Locate the cell with the specified text and output its [x, y] center coordinate. 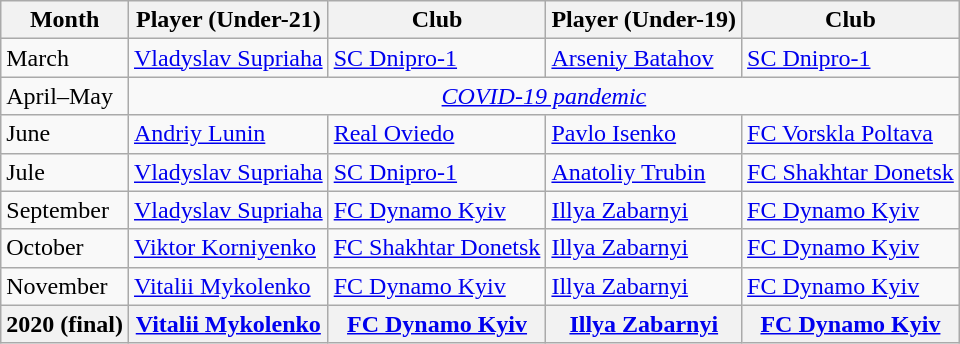
Pavlo Isenko [644, 134]
2020 (final) [65, 324]
Jule [65, 172]
Player (Under-21) [228, 20]
November [65, 286]
June [65, 134]
FC Vorskla Poltava [851, 134]
Month [65, 20]
April–May [65, 96]
March [65, 58]
September [65, 210]
October [65, 248]
Viktor Korniyenko [228, 248]
Anatoliy Trubin [644, 172]
Andriy Lunin [228, 134]
Real Oviedo [437, 134]
COVID-19 pandemic [544, 96]
Arseniy Batahov [644, 58]
Player (Under-19) [644, 20]
